Return [x, y] of the center of cell containing provided text 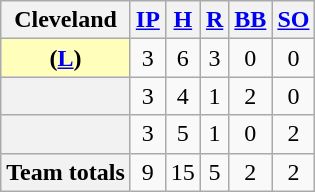
6 [182, 58]
(L) [66, 58]
R [214, 20]
9 [148, 172]
Team totals [66, 172]
Cleveland [66, 20]
4 [182, 96]
15 [182, 172]
SO [294, 20]
H [182, 20]
BB [250, 20]
IP [148, 20]
